Identify which cell holds the provided text, then report its [X, Y] central coordinate. 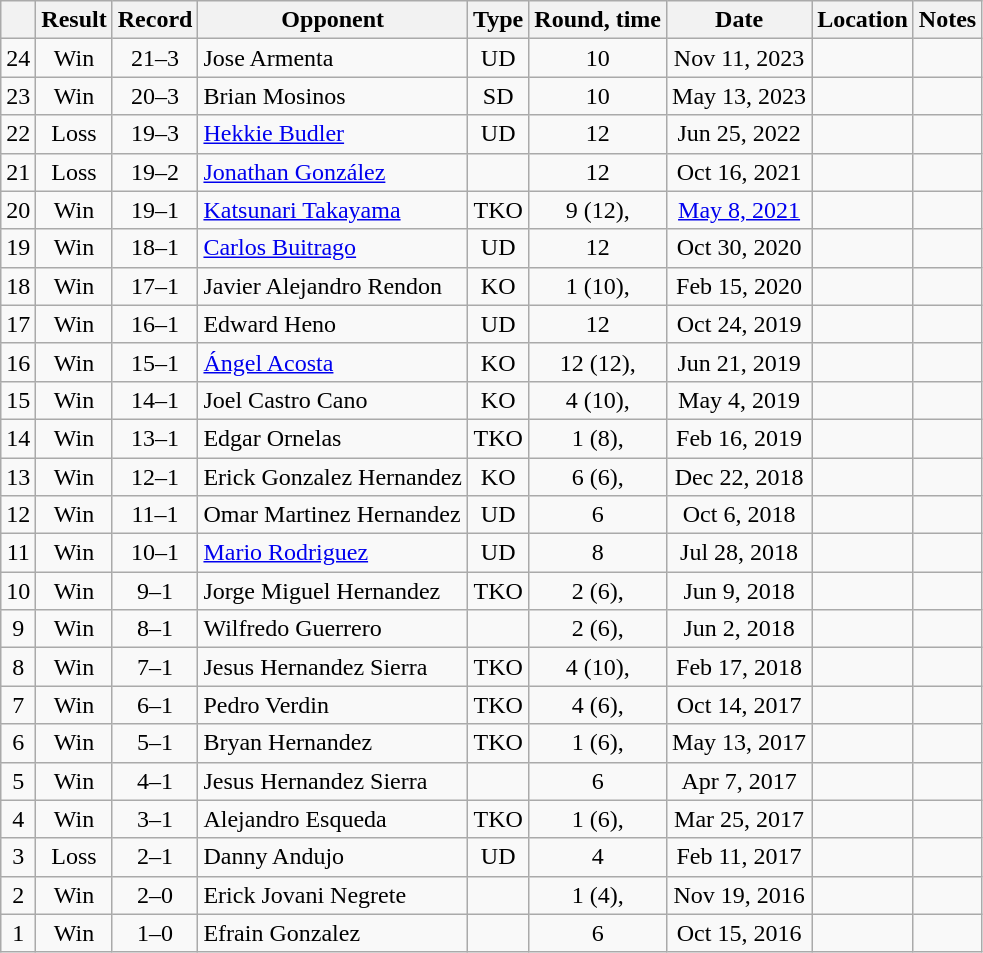
Oct 14, 2017 [740, 705]
Feb 17, 2018 [740, 667]
Apr 7, 2017 [740, 781]
7–1 [155, 667]
Omar Martinez Hernandez [333, 515]
17 [18, 324]
Oct 24, 2019 [740, 324]
18–1 [155, 248]
21 [18, 172]
1–0 [155, 933]
May 13, 2017 [740, 743]
20 [18, 210]
May 4, 2019 [740, 400]
Jose Armenta [333, 58]
SD [498, 96]
13–1 [155, 438]
May 8, 2021 [740, 210]
16–1 [155, 324]
5–1 [155, 743]
5 [18, 781]
Joel Castro Cano [333, 400]
2 [18, 895]
Oct 6, 2018 [740, 515]
18 [18, 286]
Date [740, 20]
6 (6), [598, 477]
Jun 9, 2018 [740, 591]
12 (12), [598, 362]
Wilfredo Guerrero [333, 629]
4 (6), [598, 705]
Alejandro Esqueda [333, 819]
6–1 [155, 705]
Location [863, 20]
19–3 [155, 134]
19–1 [155, 210]
Nov 19, 2016 [740, 895]
10–1 [155, 553]
Dec 22, 2018 [740, 477]
Oct 16, 2021 [740, 172]
Feb 15, 2020 [740, 286]
1 [18, 933]
Jul 28, 2018 [740, 553]
9 (12), [598, 210]
11–1 [155, 515]
Brian Mosinos [333, 96]
Bryan Hernandez [333, 743]
3–1 [155, 819]
May 13, 2023 [740, 96]
Efrain Gonzalez [333, 933]
Ángel Acosta [333, 362]
Edgar Ornelas [333, 438]
23 [18, 96]
14–1 [155, 400]
2–0 [155, 895]
15 [18, 400]
Nov 11, 2023 [740, 58]
Hekkie Budler [333, 134]
17–1 [155, 286]
2–1 [155, 857]
16 [18, 362]
Pedro Verdin [333, 705]
Result [74, 20]
Javier Alejandro Rendon [333, 286]
Danny Andujo [333, 857]
1 (10), [598, 286]
Jorge Miguel Hernandez [333, 591]
Type [498, 20]
Round, time [598, 20]
Jun 2, 2018 [740, 629]
19–2 [155, 172]
Jun 25, 2022 [740, 134]
Feb 16, 2019 [740, 438]
20–3 [155, 96]
Oct 30, 2020 [740, 248]
Jonathan González [333, 172]
Jun 21, 2019 [740, 362]
Mar 25, 2017 [740, 819]
12–1 [155, 477]
Carlos Buitrago [333, 248]
7 [18, 705]
1 (4), [598, 895]
Opponent [333, 20]
21–3 [155, 58]
11 [18, 553]
19 [18, 248]
1 (8), [598, 438]
8–1 [155, 629]
Record [155, 20]
22 [18, 134]
Erick Jovani Negrete [333, 895]
9 [18, 629]
Mario Rodriguez [333, 553]
Katsunari Takayama [333, 210]
Edward Heno [333, 324]
Oct 15, 2016 [740, 933]
3 [18, 857]
15–1 [155, 362]
Notes [947, 20]
4–1 [155, 781]
9–1 [155, 591]
24 [18, 58]
13 [18, 477]
Feb 11, 2017 [740, 857]
Erick Gonzalez Hernandez [333, 477]
14 [18, 438]
